Determine the [X, Y] coordinate at the center of the cell enclosing the given text.  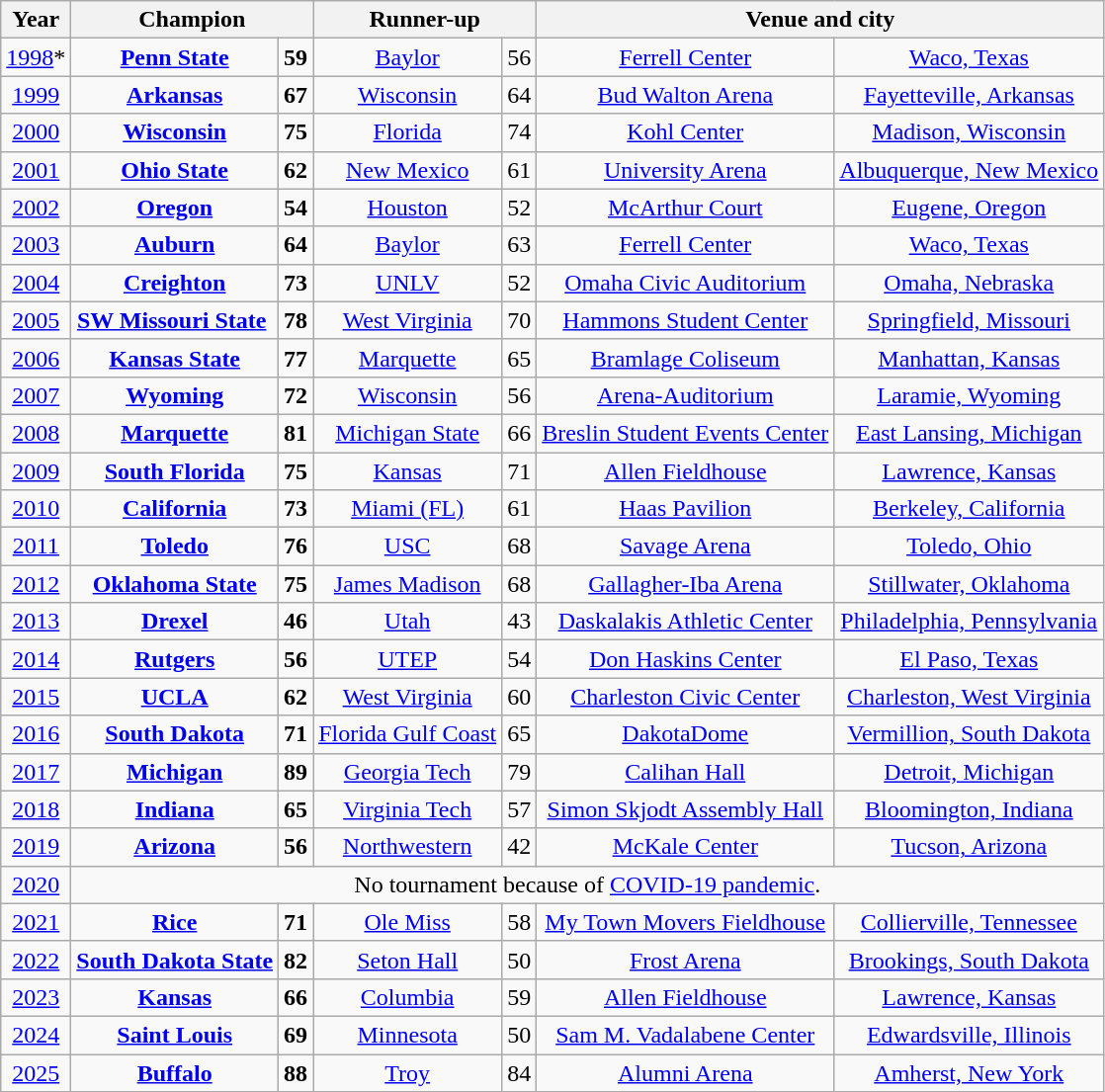
No tournament because of COVID-19 pandemic. [587, 884]
74 [520, 132]
Kansas State [175, 358]
Berkeley, California [969, 509]
Don Haskins Center [686, 659]
Oregon [175, 208]
2000 [36, 132]
46 [297, 622]
El Paso, Texas [969, 659]
Champion [192, 20]
UCLA [175, 697]
Madison, Wisconsin [969, 132]
Kohl Center [686, 132]
Utah [407, 622]
DakotaDome [686, 734]
Fayetteville, Arkansas [969, 95]
Daskalakis Athletic Center [686, 622]
2013 [36, 622]
California [175, 509]
Breslin Student Events Center [686, 433]
James Madison [407, 584]
43 [520, 622]
2006 [36, 358]
63 [520, 245]
2025 [36, 1072]
2008 [36, 433]
Michigan State [407, 433]
East Lansing, Michigan [969, 433]
Eugene, Oregon [969, 208]
89 [297, 772]
Florida [407, 132]
Manhattan, Kansas [969, 358]
2001 [36, 170]
Calihan Hall [686, 772]
Bramlage Coliseum [686, 358]
88 [297, 1072]
South Florida [175, 471]
Northwestern [407, 847]
University Arena [686, 170]
Houston [407, 208]
UTEP [407, 659]
Omaha Civic Auditorium [686, 283]
Penn State [175, 57]
Laramie, Wyoming [969, 395]
2018 [36, 809]
Georgia Tech [407, 772]
Miami (FL) [407, 509]
Saint Louis [175, 1035]
1999 [36, 95]
Toledo, Ohio [969, 546]
57 [520, 809]
2004 [36, 283]
2023 [36, 997]
Charleston Civic Center [686, 697]
Minnesota [407, 1035]
Auburn [175, 245]
2010 [36, 509]
Tucson, Arizona [969, 847]
Creighton [175, 283]
Savage Arena [686, 546]
Rice [175, 922]
Stillwater, Oklahoma [969, 584]
76 [297, 546]
Vermillion, South Dakota [969, 734]
SW Missouri State [175, 320]
Alumni Arena [686, 1072]
Bloomington, Indiana [969, 809]
2016 [36, 734]
Year [36, 20]
Sam M. Vadalabene Center [686, 1035]
84 [520, 1072]
2017 [36, 772]
2002 [36, 208]
Virginia Tech [407, 809]
2019 [36, 847]
Runner-up [425, 20]
Arkansas [175, 95]
78 [297, 320]
New Mexico [407, 170]
82 [297, 960]
Charleston, West Virginia [969, 697]
2014 [36, 659]
Edwardsville, Illinois [969, 1035]
72 [297, 395]
Philadelphia, Pennsylvania [969, 622]
2022 [36, 960]
Springfield, Missouri [969, 320]
Venue and city [820, 20]
Oklahoma State [175, 584]
2012 [36, 584]
Gallagher-Iba Arena [686, 584]
Amherst, New York [969, 1072]
Simon Skjodt Assembly Hall [686, 809]
Michigan [175, 772]
Toledo [175, 546]
Detroit, Michigan [969, 772]
Florida Gulf Coast [407, 734]
69 [297, 1035]
42 [520, 847]
Indiana [175, 809]
South Dakota [175, 734]
Ole Miss [407, 922]
Omaha, Nebraska [969, 283]
Drexel [175, 622]
USC [407, 546]
2024 [36, 1035]
Albuquerque, New Mexico [969, 170]
Arena-Auditorium [686, 395]
Haas Pavilion [686, 509]
58 [520, 922]
Frost Arena [686, 960]
2005 [36, 320]
Bud Walton Arena [686, 95]
Rutgers [175, 659]
2021 [36, 922]
60 [520, 697]
Troy [407, 1072]
67 [297, 95]
81 [297, 433]
UNLV [407, 283]
McArthur Court [686, 208]
Arizona [175, 847]
2015 [36, 697]
McKale Center [686, 847]
My Town Movers Fieldhouse [686, 922]
Brookings, South Dakota [969, 960]
79 [520, 772]
South Dakota State [175, 960]
Hammons Student Center [686, 320]
Columbia [407, 997]
Buffalo [175, 1072]
2011 [36, 546]
77 [297, 358]
2003 [36, 245]
Wyoming [175, 395]
2007 [36, 395]
1998* [36, 57]
Ohio State [175, 170]
Collierville, Tennessee [969, 922]
Seton Hall [407, 960]
2020 [36, 884]
2009 [36, 471]
70 [520, 320]
